Scan for the cell matching the given text and deliver its [X, Y] coordinate at center. 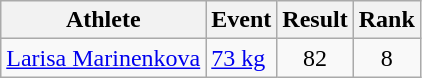
Result [315, 20]
8 [386, 58]
82 [315, 58]
Rank [386, 20]
Event [242, 20]
73 kg [242, 58]
Larisa Marinenkova [104, 58]
Athlete [104, 20]
